Capture the cell that displays the provided text and extract its [x, y] central coordinate. 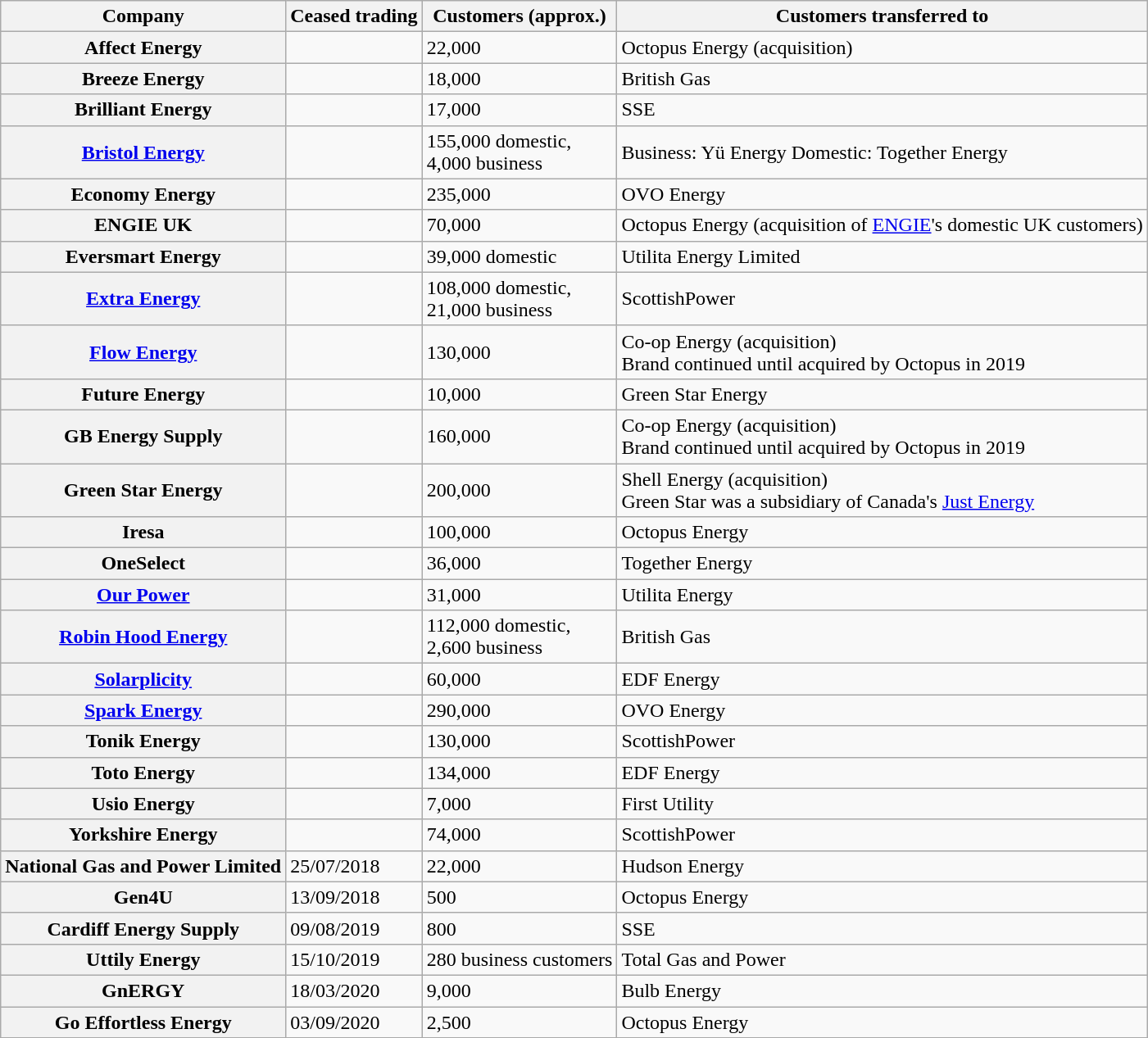
Together Energy [882, 564]
Yorkshire Energy [143, 835]
112,000 domestic,2,600 business [520, 637]
Solarplicity [143, 679]
280 business customers [520, 959]
Customers (approx.) [520, 16]
Future Energy [143, 394]
74,000 [520, 835]
25/07/2018 [354, 866]
39,000 domestic [520, 256]
OneSelect [143, 564]
ENGIE UK [143, 225]
2,500 [520, 1022]
Customers transferred to [882, 16]
Tonik Energy [143, 741]
GnERGY [143, 990]
Shell Energy (acquisition)Green Star was a subsidiary of Canada's Just Energy [882, 490]
03/09/2020 [354, 1022]
7,000 [520, 804]
800 [520, 928]
Extra Energy [143, 298]
Toto Energy [143, 773]
Total Gas and Power [882, 959]
160,000 [520, 436]
9,000 [520, 990]
Utilita Energy Limited [882, 256]
Bulb Energy [882, 990]
100,000 [520, 533]
Octopus Energy (acquisition of ENGIE's domestic UK customers) [882, 225]
Usio Energy [143, 804]
Utilita Energy [882, 595]
Our Power [143, 595]
155,000 domestic,4,000 business [520, 152]
Flow Energy [143, 352]
108,000 domestic,21,000 business [520, 298]
Gen4U [143, 897]
Octopus Energy (acquisition) [882, 48]
Iresa [143, 533]
Affect Energy [143, 48]
Business: Yü Energy Domestic: Together Energy [882, 152]
10,000 [520, 394]
17,000 [520, 110]
60,000 [520, 679]
13/09/2018 [354, 897]
200,000 [520, 490]
Hudson Energy [882, 866]
Eversmart Energy [143, 256]
Brilliant Energy [143, 110]
235,000 [520, 194]
Economy Energy [143, 194]
Uttily Energy [143, 959]
500 [520, 897]
Go Effortless Energy [143, 1022]
Breeze Energy [143, 79]
National Gas and Power Limited [143, 866]
31,000 [520, 595]
Spark Energy [143, 710]
GB Energy Supply [143, 436]
70,000 [520, 225]
Company [143, 16]
36,000 [520, 564]
18,000 [520, 79]
Cardiff Energy Supply [143, 928]
15/10/2019 [354, 959]
18/03/2020 [354, 990]
Bristol Energy [143, 152]
134,000 [520, 773]
290,000 [520, 710]
Robin Hood Energy [143, 637]
Ceased trading [354, 16]
First Utility [882, 804]
09/08/2019 [354, 928]
